Search for the cell housing the specified text and yield its (X, Y) center coordinate. 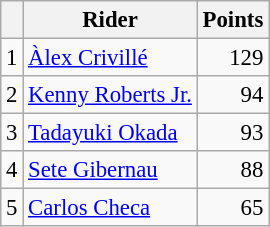
5 (12, 208)
1 (12, 58)
3 (12, 133)
Points (232, 20)
88 (232, 170)
Carlos Checa (110, 208)
65 (232, 208)
2 (12, 95)
94 (232, 95)
129 (232, 58)
93 (232, 133)
Àlex Crivillé (110, 58)
Rider (110, 20)
4 (12, 170)
Kenny Roberts Jr. (110, 95)
Sete Gibernau (110, 170)
Tadayuki Okada (110, 133)
